Determine the (x, y) coordinate at the center of the cell enclosing the given text.  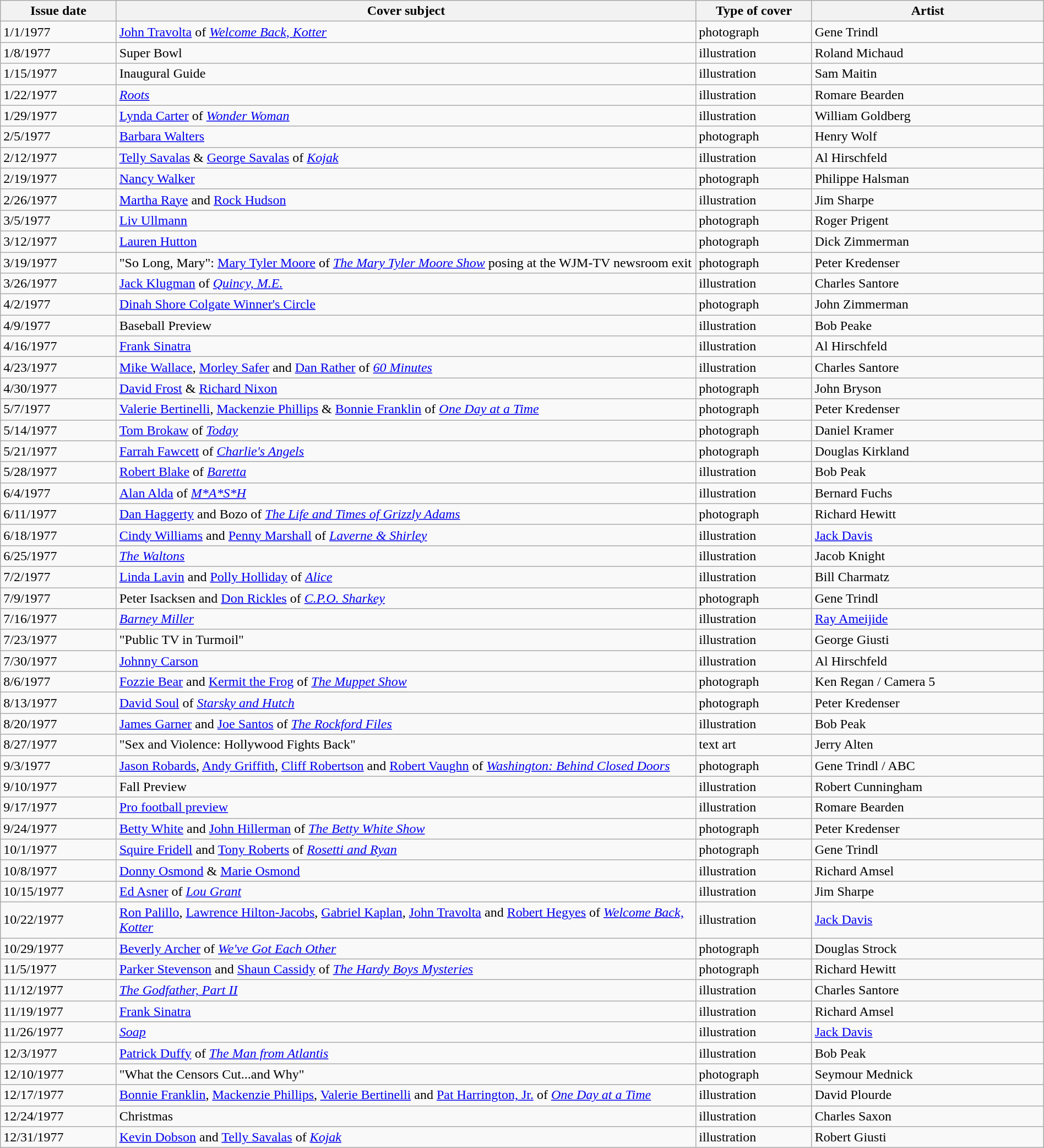
8/27/1977 (58, 745)
11/12/1977 (58, 990)
"Public TV in Turmoil" (406, 640)
Issue date (58, 11)
Donny Osmond & Marie Osmond (406, 870)
6/4/1977 (58, 493)
6/18/1977 (58, 535)
3/5/1977 (58, 220)
Ray Ameijide (927, 619)
Cover subject (406, 11)
Artist (927, 11)
Kevin Dobson and Telly Savalas of Kojak (406, 1137)
1/15/1977 (58, 74)
11/5/1977 (58, 970)
Farrah Fawcett of Charlie's Angels (406, 451)
1/8/1977 (58, 53)
9/3/1977 (58, 766)
Lauren Hutton (406, 241)
text art (754, 745)
10/22/1977 (58, 920)
5/14/1977 (58, 430)
Gene Trindl / ABC (927, 766)
5/21/1977 (58, 451)
Betty White and John Hillerman of The Betty White Show (406, 828)
Linda Lavin and Polly Holliday of Alice (406, 577)
Philippe Halsman (927, 178)
7/9/1977 (58, 598)
John Travolta of Welcome Back, Kotter (406, 32)
Bernard Fuchs (927, 493)
Bill Charmatz (927, 577)
Parker Stevenson and Shaun Cassidy of The Hardy Boys Mysteries (406, 970)
Ed Asner of Lou Grant (406, 891)
David Plourde (927, 1095)
7/23/1977 (58, 640)
4/23/1977 (58, 367)
Jacob Knight (927, 556)
Robert Giusti (927, 1137)
2/5/1977 (58, 137)
9/10/1977 (58, 787)
Ron Palillo, Lawrence Hilton-Jacobs, Gabriel Kaplan, John Travolta and Robert Hegyes of Welcome Back, Kotter (406, 920)
Telly Savalas & George Savalas of Kojak (406, 158)
"Sex and Violence: Hollywood Fights Back" (406, 745)
The Waltons (406, 556)
10/1/1977 (58, 849)
11/19/1977 (58, 1011)
12/10/1977 (58, 1074)
David Frost & Richard Nixon (406, 388)
12/31/1977 (58, 1137)
Ken Regan / Camera 5 (927, 682)
"What the Censors Cut...and Why" (406, 1074)
11/26/1977 (58, 1032)
Dinah Shore Colgate Winner's Circle (406, 305)
Daniel Kramer (927, 430)
Jason Robards, Andy Griffith, Cliff Robertson and Robert Vaughn of Washington: Behind Closed Doors (406, 766)
George Giusti (927, 640)
2/26/1977 (58, 199)
5/7/1977 (58, 409)
7/30/1977 (58, 661)
Mike Wallace, Morley Safer and Dan Rather of 60 Minutes (406, 367)
Robert Cunningham (927, 787)
6/11/1977 (58, 514)
Alan Alda of M*A*S*H (406, 493)
10/8/1977 (58, 870)
10/15/1977 (58, 891)
12/17/1977 (58, 1095)
Roots (406, 95)
12/3/1977 (58, 1053)
Valerie Bertinelli, Mackenzie Phillips & Bonnie Franklin of One Day at a Time (406, 409)
8/6/1977 (58, 682)
Jack Klugman of Quincy, M.E. (406, 284)
Nancy Walker (406, 178)
7/16/1977 (58, 619)
Dan Haggerty and Bozo of The Life and Times of Grizzly Adams (406, 514)
Squire Fridell and Tony Roberts of Rosetti and Ryan (406, 849)
Charles Saxon (927, 1116)
8/20/1977 (58, 724)
John Bryson (927, 388)
Barney Miller (406, 619)
3/12/1977 (58, 241)
Liv Ullmann (406, 220)
2/19/1977 (58, 178)
John Zimmerman (927, 305)
Barbara Walters (406, 137)
6/25/1977 (58, 556)
5/28/1977 (58, 472)
4/2/1977 (58, 305)
Fozzie Bear and Kermit the Frog of The Muppet Show (406, 682)
Pro football preview (406, 808)
4/16/1977 (58, 346)
Henry Wolf (927, 137)
Christmas (406, 1116)
7/2/1977 (58, 577)
Bob Peake (927, 326)
Super Bowl (406, 53)
9/24/1977 (58, 828)
Seymour Mednick (927, 1074)
9/17/1977 (58, 808)
James Garner and Joe Santos of The Rockford Files (406, 724)
Patrick Duffy of The Man from Atlantis (406, 1053)
William Goldberg (927, 116)
Jerry Alten (927, 745)
The Godfather, Part II (406, 990)
David Soul of Starsky and Hutch (406, 703)
4/30/1977 (58, 388)
1/22/1977 (58, 95)
Robert Blake of Baretta (406, 472)
12/24/1977 (58, 1116)
Bonnie Franklin, Mackenzie Phillips, Valerie Bertinelli and Pat Harrington, Jr. of One Day at a Time (406, 1095)
3/19/1977 (58, 263)
10/29/1977 (58, 948)
Inaugural Guide (406, 74)
4/9/1977 (58, 326)
8/13/1977 (58, 703)
Roger Prigent (927, 220)
Soap (406, 1032)
Lynda Carter of Wonder Woman (406, 116)
3/26/1977 (58, 284)
2/12/1977 (58, 158)
Baseball Preview (406, 326)
Cindy Williams and Penny Marshall of Laverne & Shirley (406, 535)
Beverly Archer of We've Got Each Other (406, 948)
Johnny Carson (406, 661)
Douglas Kirkland (927, 451)
Type of cover (754, 11)
Martha Raye and Rock Hudson (406, 199)
Sam Maitin (927, 74)
"So Long, Mary": Mary Tyler Moore of The Mary Tyler Moore Show posing at the WJM-TV newsroom exit (406, 263)
Douglas Strock (927, 948)
Tom Brokaw of Today (406, 430)
1/1/1977 (58, 32)
Dick Zimmerman (927, 241)
Peter Isacksen and Don Rickles of C.P.O. Sharkey (406, 598)
1/29/1977 (58, 116)
Fall Preview (406, 787)
Roland Michaud (927, 53)
